Return the [X, Y] coordinate for the center point of the cell that contains the specified text.  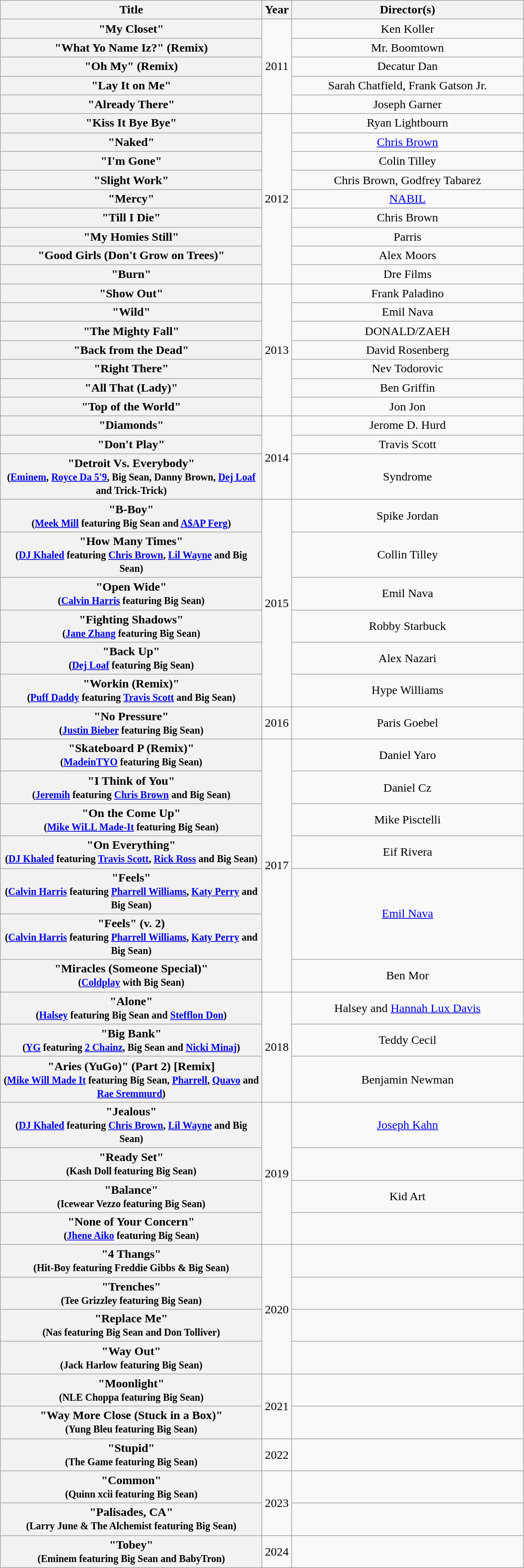
Mike Pisctelli [407, 820]
2017 [277, 866]
"Detroit Vs. Everybody"(Eminem, Royce Da 5'9, Big Sean, Danny Brown, Dej Loaf and Trick-Trick) [131, 477]
Spike Jordan [407, 515]
Ben Mor [407, 976]
Parris [407, 237]
"No Pressure"(Justin Bieber featuring Big Sean) [131, 723]
Chris Brown, Godfrey Tabarez [407, 180]
"Oh My" (Remix) [131, 67]
"Show Out" [131, 293]
Ken Koller [407, 29]
"Top of the World" [131, 407]
Halsey and Hannah Lux Davis [407, 1008]
Dre Films [407, 274]
"None of Your Concern"(Jhene Aiko featuring Big Sean) [131, 1229]
"On Everything"(DJ Khaled featuring Travis Scott, Rick Ross and Big Sean) [131, 852]
NABIL [407, 199]
"Ready Set"(Kash Doll featuring Big Sean) [131, 1163]
"The Mighty Fall" [131, 331]
Daniel Yaro [407, 755]
"Naked" [131, 142]
Title [131, 10]
"Way More Close (Stuck in a Box)"(Yung Bleu featuring Big Sean) [131, 1423]
"Lay It on Me" [131, 85]
"Jealous"(DJ Khaled featuring Chris Brown, Lil Wayne and Big Sean) [131, 1125]
Ryan Lightbourn [407, 123]
2018 [277, 1047]
2011 [277, 67]
2016 [277, 723]
"Kiss It Bye Bye" [131, 123]
2012 [277, 199]
"B-Boy"(Meek Mill featuring Big Sean and A$AP Ferg) [131, 515]
"Way Out"(Jack Harlow featuring Big Sean) [131, 1358]
"Right There" [131, 369]
David Rosenberg [407, 350]
Joseph Kahn [407, 1125]
Benjamin Newman [407, 1079]
Paris Goebel [407, 723]
"Feels" (v. 2)(Calvin Harris featuring Pharrell Williams, Katy Perry and Big Sean) [131, 937]
2015 [277, 603]
Director(s) [407, 10]
"Big Bank"(YG featuring 2 Chainz, Big Sean and Nicki Minaj) [131, 1040]
"Till I Die" [131, 217]
Syndrome [407, 477]
2021 [277, 1406]
"What Yo Name Iz?" (Remix) [131, 48]
Ben Griffin [407, 388]
"I Think of You"(Jeremih featuring Chris Brown and Big Sean) [131, 787]
"Stupid"(The Game featuring Big Sean) [131, 1454]
"Good Girls (Don't Grow on Trees)" [131, 256]
"Back Up"(Dej Loaf featuring Big Sean) [131, 658]
2020 [277, 1309]
2022 [277, 1454]
2019 [277, 1173]
2024 [277, 1552]
"Mercy" [131, 199]
"All That (Lady)" [131, 388]
DONALD/ZAEH [407, 331]
2023 [277, 1503]
"My Homies Still" [131, 237]
Jon Jon [407, 407]
2014 [277, 458]
Colin Tilley [407, 161]
"Slight Work" [131, 180]
Alex Moors [407, 256]
"Moonlight"(NLE Choppa featuring Big Sean) [131, 1390]
Frank Paladino [407, 293]
"Back from the Dead" [131, 350]
"Trenches"(Tee Grizzley featuring Big Sean) [131, 1294]
Robby Starbuck [407, 625]
"4 Thangs"(Hit-Boy featuring Freddie Gibbs & Big Sean) [131, 1261]
"On the Come Up"(Mike WiLL Made-It featuring Big Sean) [131, 820]
Kid Art [407, 1196]
Travis Scott [407, 444]
Mr. Boomtown [407, 48]
"Fighting Shadows"(Jane Zhang featuring Big Sean) [131, 625]
"Replace Me"(Nas featuring Big Sean and Don Tolliver) [131, 1325]
Nev Todorovic [407, 369]
"I'm Gone" [131, 161]
Joseph Garner [407, 104]
Eif Rivera [407, 852]
Hype Williams [407, 691]
"Palisades, CA"(Larry June & The Alchemist featuring Big Sean) [131, 1519]
Collin Tilley [407, 554]
"Common"(Quinn xcii featuring Big Sean) [131, 1487]
Alex Nazari [407, 658]
Year [277, 10]
Sarah Chatfield, Frank Gatson Jr. [407, 85]
2013 [277, 350]
Teddy Cecil [407, 1040]
"How Many Times"(DJ Khaled featuring Chris Brown, Lil Wayne and Big Sean) [131, 554]
"Skateboard P (Remix)"(MadeinTYO featuring Big Sean) [131, 755]
"Aries (YuGo)" (Part 2) [Remix](Mike Will Made It featuring Big Sean, Pharrell, Quavo and Rae Sremmurd) [131, 1079]
"My Closet" [131, 29]
Decatur Dan [407, 67]
Daniel Cz [407, 787]
"Wild" [131, 312]
"Alone"(Halsey featuring Big Sean and Stefflon Don) [131, 1008]
"Miracles (Someone Special)"(Coldplay with Big Sean) [131, 976]
"Don't Play" [131, 444]
"Workin (Remix)"(Puff Daddy featuring Travis Scott and Big Sean) [131, 691]
Jerome D. Hurd [407, 425]
"Feels"(Calvin Harris featuring Pharrell Williams, Katy Perry and Big Sean) [131, 891]
"Already There" [131, 104]
"Tobey"(Eminem featuring Big Sean and BabyTron) [131, 1552]
"Burn" [131, 274]
"Balance"(Icewear Vezzo featuring Big Sean) [131, 1196]
"Open Wide"(Calvin Harris featuring Big Sean) [131, 594]
"Diamonds" [131, 425]
